For the text-containing cell, return its midpoint in [X, Y] coordinate format. 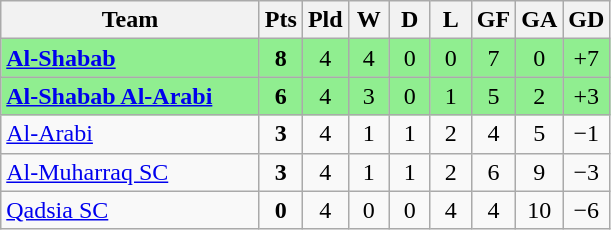
Al-Shabab Al-Arabi [130, 96]
−1 [586, 134]
W [368, 20]
Al-Muharraq SC [130, 172]
Team [130, 20]
Al-Shabab [130, 58]
Qadsia SC [130, 210]
9 [540, 172]
8 [280, 58]
Pts [280, 20]
GA [540, 20]
+7 [586, 58]
GD [586, 20]
Pld [325, 20]
−6 [586, 210]
GF [493, 20]
7 [493, 58]
D [410, 20]
Al-Arabi [130, 134]
10 [540, 210]
−3 [586, 172]
+3 [586, 96]
L [450, 20]
